Determine the [X, Y] coordinate at the center of the cell enclosing the given text.  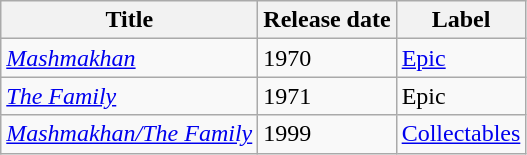
Release date [327, 20]
1971 [327, 96]
1970 [327, 58]
The Family [130, 96]
Label [461, 20]
Collectables [461, 134]
Mashmakhan [130, 58]
1999 [327, 134]
Mashmakhan/The Family [130, 134]
Title [130, 20]
